Scan for the cell matching the given text and deliver its [X, Y] coordinate at center. 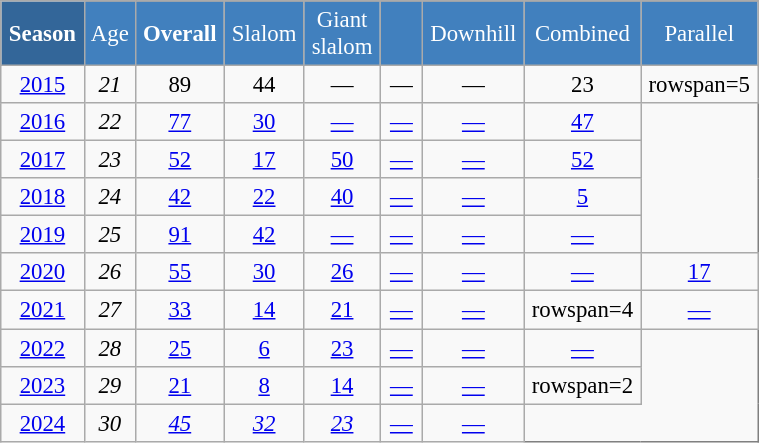
32 [264, 423]
Combined [582, 34]
Giantslalom [342, 34]
Parallel [700, 34]
44 [264, 85]
2015 [42, 85]
2016 [42, 122]
55 [180, 273]
2019 [42, 235]
2024 [42, 423]
Overall [180, 34]
Slalom [264, 34]
Season [42, 34]
Downhill [474, 34]
5 [582, 197]
28 [110, 348]
Age [110, 34]
29 [110, 385]
6 [264, 348]
91 [180, 235]
rowspan=5 [700, 85]
rowspan=4 [582, 310]
2017 [42, 160]
2020 [42, 273]
2022 [42, 348]
rowspan=2 [582, 385]
89 [180, 85]
47 [582, 122]
77 [180, 122]
33 [180, 310]
2021 [42, 310]
8 [264, 385]
40 [342, 197]
45 [180, 423]
2018 [42, 197]
27 [110, 310]
24 [110, 197]
50 [342, 160]
2023 [42, 385]
